Provide the (X, Y) coordinate of the cell's center where the given text is located.  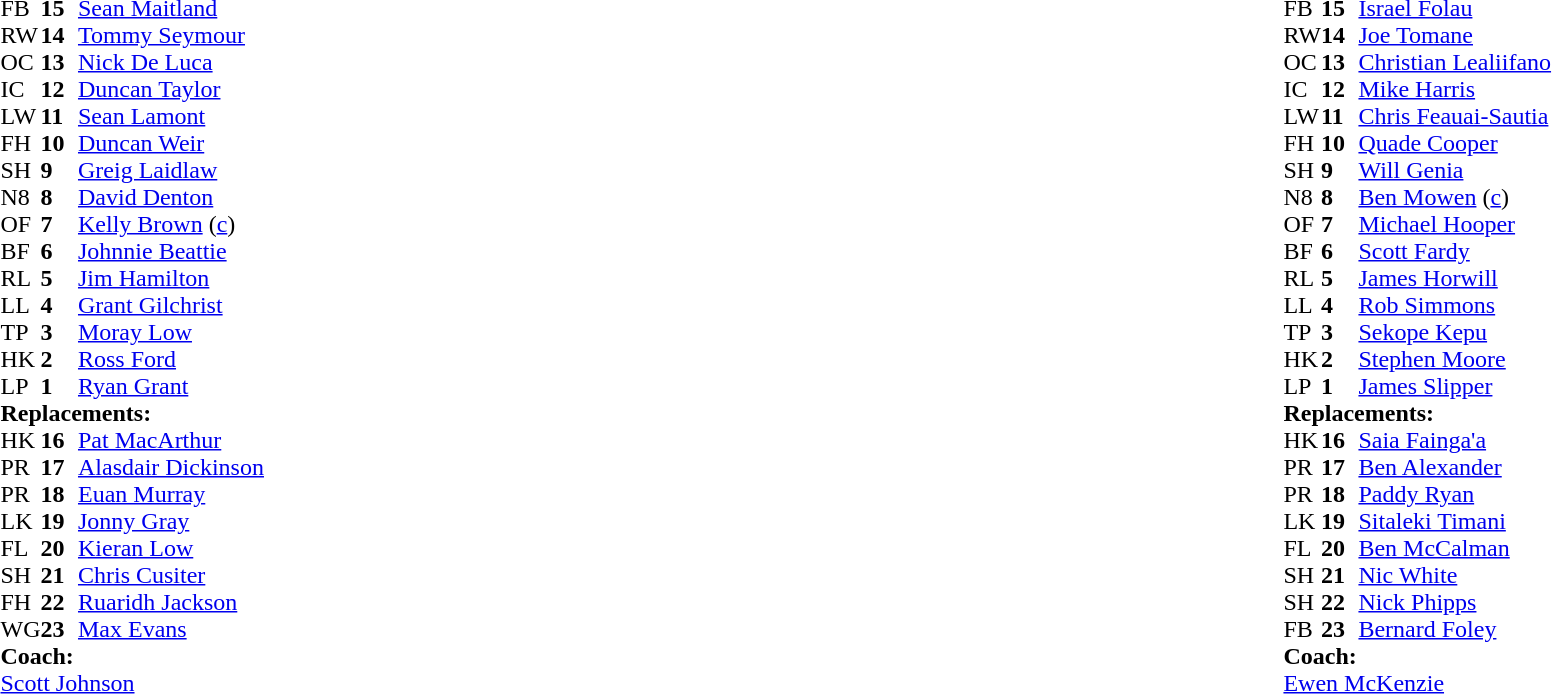
Kelly Brown (c) (171, 224)
Jonny Gray (171, 522)
Ben Alexander (1454, 468)
Ben Mowen (c) (1454, 198)
Pat MacArthur (171, 440)
Nick Phipps (1454, 602)
Ben McCalman (1454, 548)
Euan Murray (171, 494)
Greig Laidlaw (171, 170)
Sekope Kepu (1454, 332)
Saia Fainga'a (1454, 440)
Duncan Weir (171, 144)
James Slipper (1454, 386)
Bernard Foley (1454, 630)
Moray Low (171, 332)
Mike Harris (1454, 90)
Scott Fardy (1454, 252)
Tommy Seymour (171, 36)
Rob Simmons (1454, 306)
FB (1302, 630)
Stephen Moore (1454, 360)
Ryan Grant (171, 386)
James Horwill (1454, 278)
Will Genia (1454, 170)
Duncan Taylor (171, 90)
Jim Hamilton (171, 278)
Michael Hooper (1454, 224)
David Denton (171, 198)
Christian Lealiifano (1454, 62)
Grant Gilchrist (171, 306)
Chris Feauai-Sautia (1454, 116)
Sitaleki Timani (1454, 522)
WG (20, 630)
Ruaridh Jackson (171, 602)
Johnnie Beattie (171, 252)
Sean Lamont (171, 116)
Alasdair Dickinson (171, 468)
Ross Ford (171, 360)
Paddy Ryan (1454, 494)
Nick De Luca (171, 62)
Quade Cooper (1454, 144)
Nic White (1454, 576)
Chris Cusiter (171, 576)
Kieran Low (171, 548)
Joe Tomane (1454, 36)
Max Evans (171, 630)
